Identify which cell holds the provided text, then report its [X, Y] central coordinate. 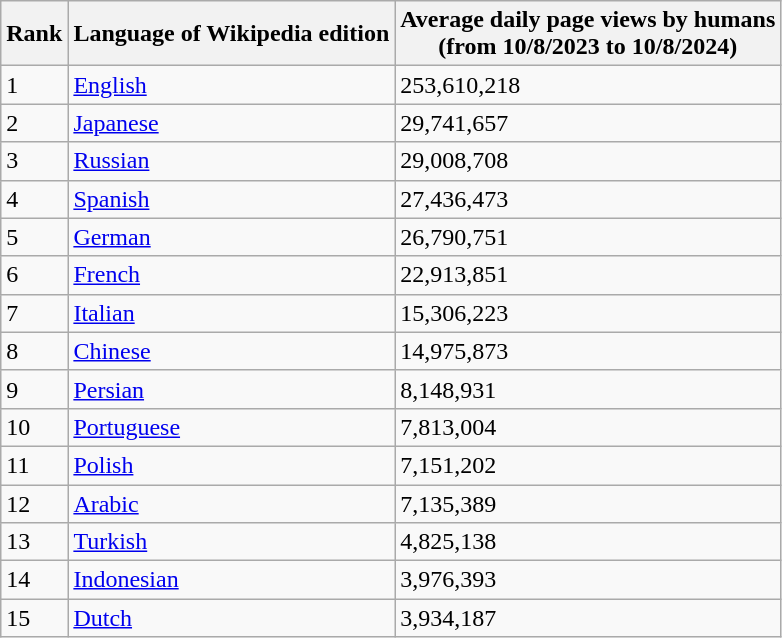
English [232, 85]
Italian [232, 313]
Persian [232, 389]
Portuguese [232, 427]
15,306,223 [588, 313]
9 [34, 389]
26,790,751 [588, 237]
Turkish [232, 542]
Russian [232, 161]
29,741,657 [588, 123]
2 [34, 123]
27,436,473 [588, 199]
Chinese [232, 351]
14 [34, 580]
11 [34, 465]
6 [34, 275]
Average daily page views by humans(from 10/8/2023 to 10/8/2024) [588, 34]
3,934,187 [588, 618]
Polish [232, 465]
3,976,393 [588, 580]
German [232, 237]
29,008,708 [588, 161]
5 [34, 237]
10 [34, 427]
Japanese [232, 123]
13 [34, 542]
Language of Wikipedia edition [232, 34]
7,813,004 [588, 427]
Rank [34, 34]
22,913,851 [588, 275]
4,825,138 [588, 542]
Arabic [232, 503]
Dutch [232, 618]
1 [34, 85]
8 [34, 351]
French [232, 275]
253,610,218 [588, 85]
7 [34, 313]
12 [34, 503]
7,135,389 [588, 503]
3 [34, 161]
Indonesian [232, 580]
4 [34, 199]
Spanish [232, 199]
7,151,202 [588, 465]
14,975,873 [588, 351]
15 [34, 618]
8,148,931 [588, 389]
